Determine the [x, y] coordinate at the center of the cell enclosing the given text.  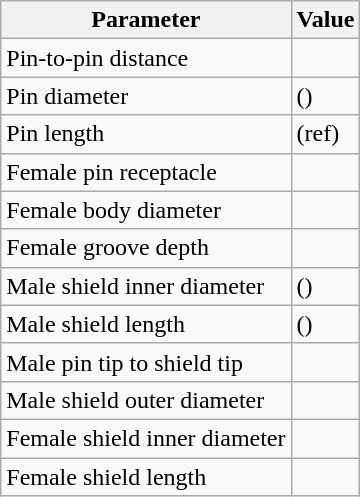
(ref) [326, 134]
Female groove depth [146, 248]
Female shield inner diameter [146, 438]
Female pin receptacle [146, 172]
Male pin tip to shield tip [146, 362]
Pin-to-pin distance [146, 58]
Pin length [146, 134]
Female body diameter [146, 210]
Male shield outer diameter [146, 400]
Female shield length [146, 477]
Male shield length [146, 324]
Male shield inner diameter [146, 286]
Value [326, 20]
Parameter [146, 20]
Pin diameter [146, 96]
